For the text-containing cell, return its midpoint in [x, y] coordinate format. 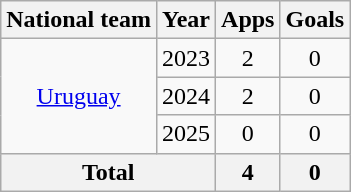
2023 [186, 58]
Year [186, 20]
2024 [186, 96]
Goals [315, 20]
Total [108, 172]
2025 [186, 134]
Apps [248, 20]
4 [248, 172]
Uruguay [79, 96]
National team [79, 20]
